Find where the given text appears and provide that cell's center as (X, Y) coordinate. 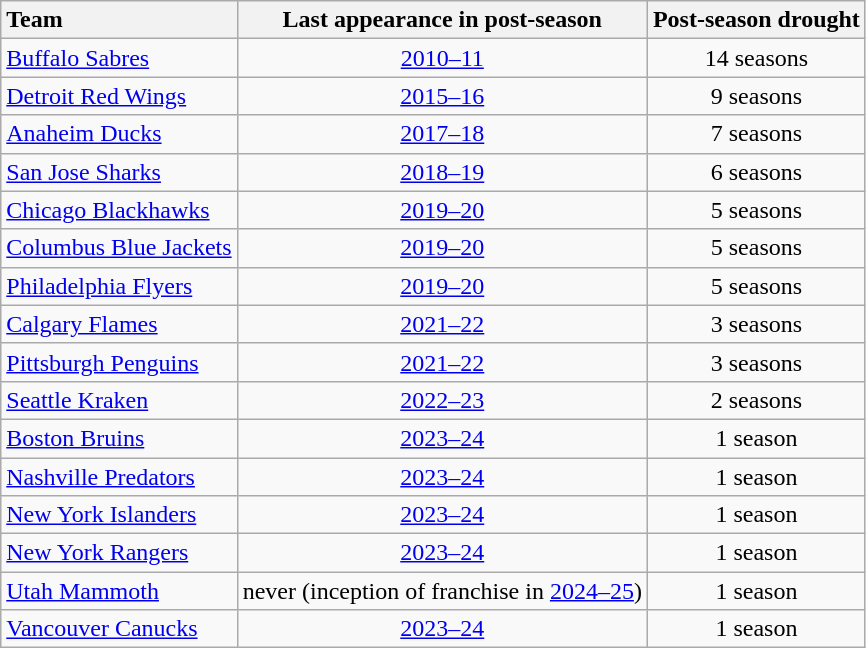
Chicago Blackhawks (119, 210)
Calgary Flames (119, 324)
6 seasons (756, 172)
Pittsburgh Penguins (119, 362)
Last appearance in post-season (442, 20)
2015–16 (442, 96)
never (inception of franchise in 2024–25) (442, 591)
New York Islanders (119, 515)
San Jose Sharks (119, 172)
Boston Bruins (119, 438)
2010–11 (442, 58)
Post-season drought (756, 20)
2 seasons (756, 400)
Team (119, 20)
Buffalo Sabres (119, 58)
9 seasons (756, 96)
2017–18 (442, 134)
New York Rangers (119, 553)
Utah Mammoth (119, 591)
Philadelphia Flyers (119, 286)
14 seasons (756, 58)
Seattle Kraken (119, 400)
2018–19 (442, 172)
Columbus Blue Jackets (119, 248)
7 seasons (756, 134)
2022–23 (442, 400)
Anaheim Ducks (119, 134)
Vancouver Canucks (119, 629)
Detroit Red Wings (119, 96)
Nashville Predators (119, 477)
